Identify which cell holds the provided text, then report its [x, y] central coordinate. 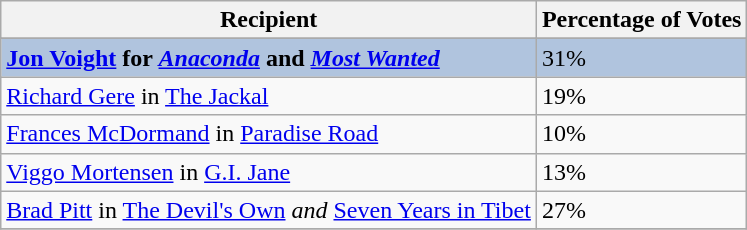
Jon Voight for Anaconda and Most Wanted [269, 58]
Richard Gere in The Jackal [269, 96]
31% [642, 58]
Frances McDormand in Paradise Road [269, 134]
Percentage of Votes [642, 20]
27% [642, 210]
10% [642, 134]
Viggo Mortensen in G.I. Jane [269, 172]
Recipient [269, 20]
Brad Pitt in The Devil's Own and Seven Years in Tibet [269, 210]
13% [642, 172]
19% [642, 96]
